Capture the cell that displays the provided text and extract its (X, Y) central coordinate. 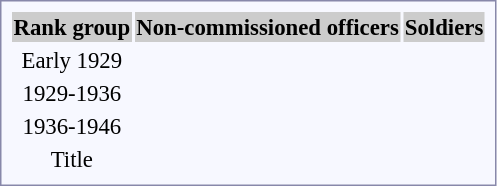
Non-commissioned officers (268, 27)
Soldiers (444, 27)
Rank group (72, 27)
1929-1936 (72, 93)
1936-1946 (72, 126)
Early 1929 (72, 60)
Title (72, 159)
